For the text-containing cell, return its midpoint in [x, y] coordinate format. 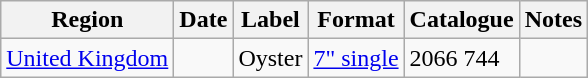
Notes [553, 20]
Format [356, 20]
United Kingdom [88, 58]
Date [204, 20]
2066 744 [462, 58]
Catalogue [462, 20]
Label [270, 20]
7" single [356, 58]
Oyster [270, 58]
Region [88, 20]
